Detect which cell encompasses the target text, then output its [x, y] center coordinate. 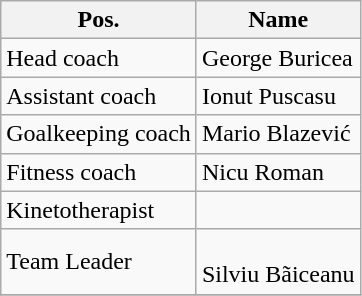
Assistant coach [99, 96]
Mario Blazević [278, 134]
Kinetotherapist [99, 210]
Name [278, 20]
George Buricea [278, 58]
Head coach [99, 58]
Ionut Puscasu [278, 96]
Silviu Bãiceanu [278, 262]
Team Leader [99, 262]
Pos. [99, 20]
Fitness coach [99, 172]
Goalkeeping coach [99, 134]
Nicu Roman [278, 172]
